Search for the cell housing the specified text and yield its [x, y] center coordinate. 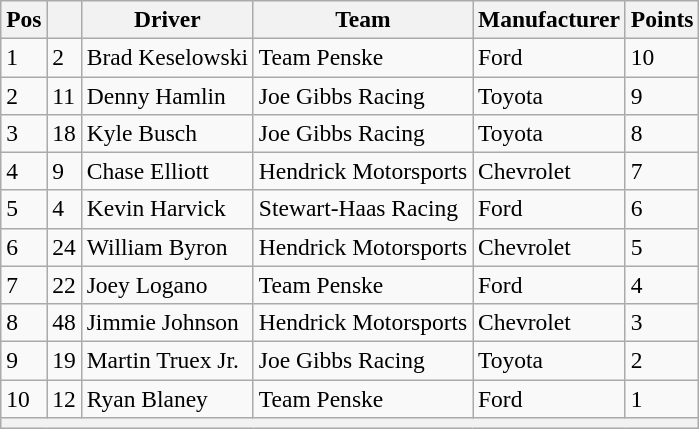
18 [64, 133]
Pos [24, 19]
Points [662, 19]
Driver [167, 19]
Stewart-Haas Racing [362, 209]
Joey Logano [167, 285]
11 [64, 95]
48 [64, 322]
Martin Truex Jr. [167, 360]
22 [64, 285]
Manufacturer [550, 19]
Kyle Busch [167, 133]
William Byron [167, 247]
Ryan Blaney [167, 398]
19 [64, 360]
Brad Keselowski [167, 57]
Denny Hamlin [167, 95]
Kevin Harvick [167, 209]
Jimmie Johnson [167, 322]
Chase Elliott [167, 171]
Team [362, 19]
12 [64, 398]
24 [64, 247]
